Provide the (x, y) coordinate of the cell's center where the given text is located.  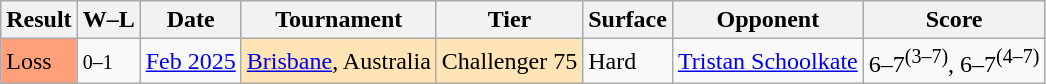
Tournament (338, 20)
Surface (628, 20)
Feb 2025 (190, 62)
Date (190, 20)
Tier (509, 20)
Brisbane, Australia (338, 62)
Loss (39, 62)
Tristan Schoolkate (768, 62)
Hard (628, 62)
0–1 (108, 62)
Challenger 75 (509, 62)
Result (39, 20)
Score (954, 20)
Opponent (768, 20)
W–L (108, 20)
6–7(3–7), 6–7(4–7) (954, 62)
